Detect which cell encompasses the target text, then output its (X, Y) center coordinate. 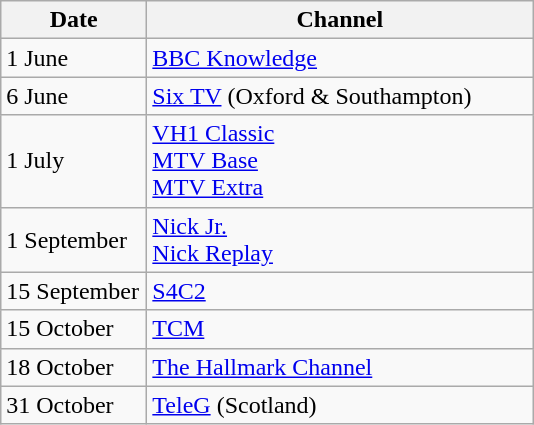
TeleG (Scotland) (340, 405)
6 June (74, 96)
15 September (74, 291)
Six TV (Oxford & Southampton) (340, 96)
1 July (74, 161)
VH1 ClassicMTV BaseMTV Extra (340, 161)
BBC Knowledge (340, 58)
18 October (74, 367)
Nick Jr.Nick Replay (340, 240)
1 September (74, 240)
1 June (74, 58)
TCM (340, 329)
31 October (74, 405)
S4C2 (340, 291)
The Hallmark Channel (340, 367)
Date (74, 20)
15 October (74, 329)
Channel (340, 20)
